Provide the [x, y] coordinate of the cell's center where the given text is located.  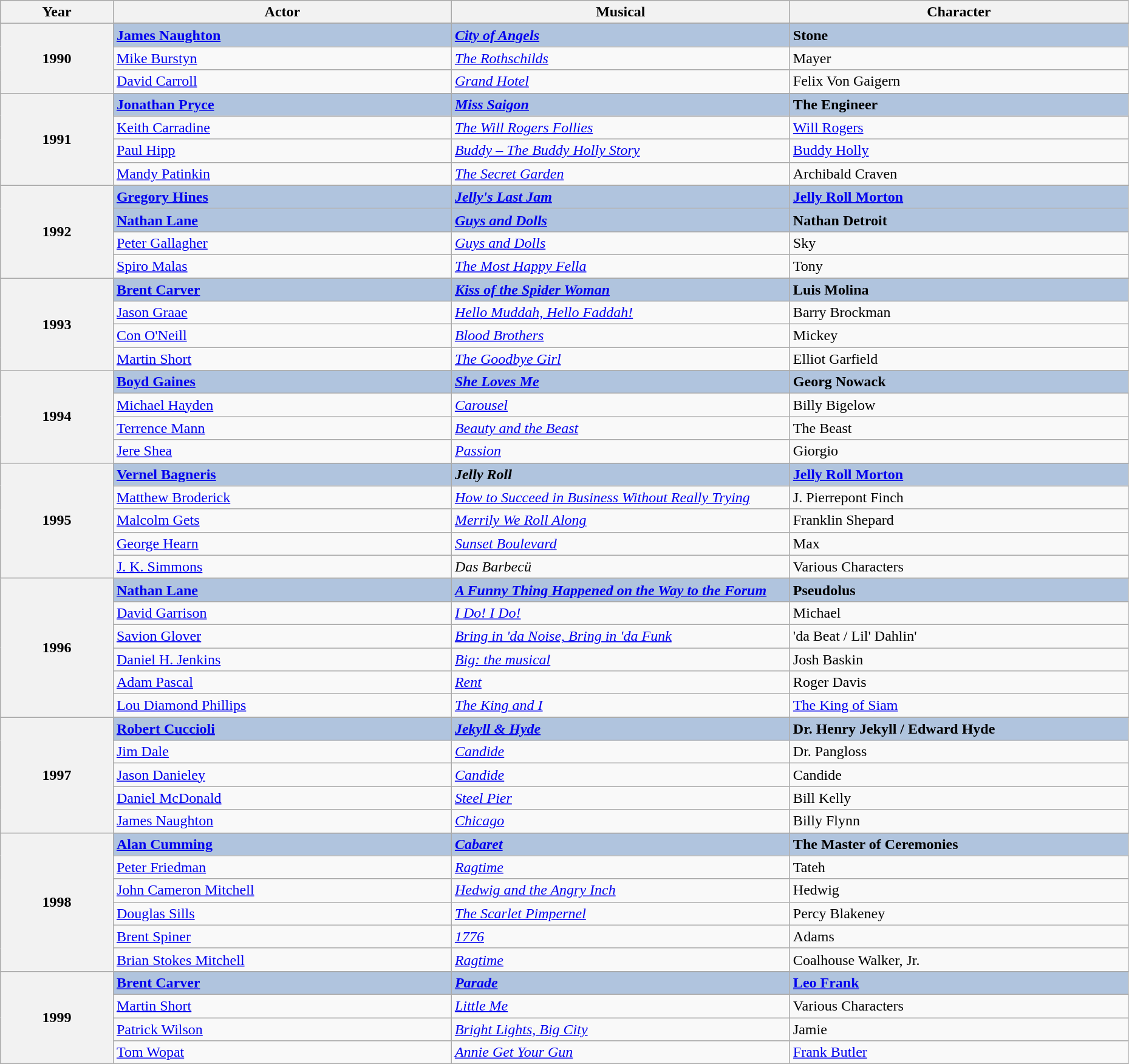
Steel Pier [621, 798]
The Rothschilds [621, 58]
Miss Saigon [621, 104]
1996 [57, 647]
Rent [621, 683]
Billy Flynn [958, 821]
Jelly Roll [621, 474]
Little Me [621, 1006]
City of Angels [621, 35]
Mike Burstyn [282, 58]
Giorgio [958, 451]
Paul Hipp [282, 151]
Hello Muddah, Hello Faddah! [621, 313]
Jekyll & Hyde [621, 729]
Character [958, 12]
Passion [621, 451]
Frank Butler [958, 1052]
Leo Frank [958, 983]
Tony [958, 266]
The Master of Ceremonies [958, 844]
Adams [958, 936]
Archibald Craven [958, 174]
J. Pierrepont Finch [958, 497]
Franklin Shepard [958, 520]
Sunset Boulevard [621, 544]
John Cameron Mitchell [282, 890]
Con O'Neill [282, 336]
Buddy Holly [958, 151]
1990 [57, 58]
Jelly's Last Jam [621, 197]
Alan Cumming [282, 844]
Bill Kelly [958, 798]
Coalhouse Walker, Jr. [958, 960]
Bright Lights, Big City [621, 1029]
The Beast [958, 428]
Jonathan Pryce [282, 104]
Carousel [621, 405]
I Do! I Do! [621, 613]
Max [958, 544]
Mayer [958, 58]
Lou Diamond Phillips [282, 706]
Jamie [958, 1029]
Malcolm Gets [282, 520]
Jason Graae [282, 313]
Jim Dale [282, 752]
Luis Molina [958, 290]
Dr. Henry Jekyll / Edward Hyde [958, 729]
Das Barbecü [621, 567]
Brent Spiner [282, 936]
Terrence Mann [282, 428]
Douglas Sills [282, 913]
Big: the musical [621, 659]
The Engineer [958, 104]
A Funny Thing Happened on the Way to the Forum [621, 590]
Mandy Patinkin [282, 174]
Matthew Broderick [282, 497]
Buddy – The Buddy Holly Story [621, 151]
Blood Brothers [621, 336]
Sky [958, 243]
1998 [57, 902]
Billy Bigelow [958, 405]
Robert Cuccioli [282, 729]
Percy Blakeney [958, 913]
The Scarlet Pimpernel [621, 913]
1999 [57, 1017]
Daniel H. Jenkins [282, 659]
Keith Carradine [282, 128]
Merrily We Roll Along [621, 520]
'da Beat / Lil' Dahlin' [958, 636]
Actor [282, 12]
Spiro Malas [282, 266]
Musical [621, 12]
1992 [57, 231]
Barry Brockman [958, 313]
J. K. Simmons [282, 567]
Daniel McDonald [282, 798]
Jason Danieley [282, 775]
1997 [57, 775]
David Carroll [282, 81]
Tom Wopat [282, 1052]
Beauty and the Beast [621, 428]
The Will Rogers Follies [621, 128]
Michael Hayden [282, 405]
Elliot Garfield [958, 359]
Mickey [958, 336]
Grand Hotel [621, 81]
Nathan Detroit [958, 220]
1991 [57, 139]
Peter Friedman [282, 867]
1994 [57, 417]
The King and I [621, 706]
Chicago [621, 821]
1776 [621, 936]
Adam Pascal [282, 683]
Jere Shea [282, 451]
Hedwig [958, 890]
How to Succeed in Business Without Really Trying [621, 497]
Vernel Bagneris [282, 474]
Annie Get Your Gun [621, 1052]
The King of Siam [958, 706]
1993 [57, 324]
Patrick Wilson [282, 1029]
Josh Baskin [958, 659]
Roger Davis [958, 683]
Parade [621, 983]
Bring in 'da Noise, Bring in 'da Funk [621, 636]
Peter Gallagher [282, 243]
She Loves Me [621, 382]
The Secret Garden [621, 174]
Kiss of the Spider Woman [621, 290]
Boyd Gaines [282, 382]
Cabaret [621, 844]
Stone [958, 35]
1995 [57, 520]
The Goodbye Girl [621, 359]
David Garrison [282, 613]
Michael [958, 613]
Dr. Pangloss [958, 752]
Gregory Hines [282, 197]
The Most Happy Fella [621, 266]
Tateh [958, 867]
Savion Glover [282, 636]
Felix Von Gaigern [958, 81]
Hedwig and the Angry Inch [621, 890]
Brian Stokes Mitchell [282, 960]
Year [57, 12]
Pseudolus [958, 590]
Will Rogers [958, 128]
George Hearn [282, 544]
Georg Nowack [958, 382]
